Capture the cell that displays the provided text and extract its [x, y] central coordinate. 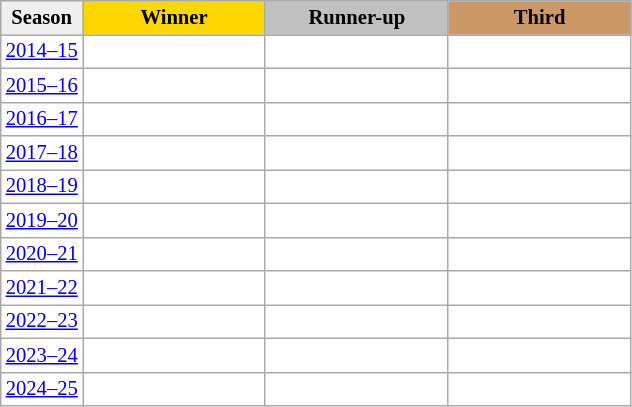
Runner-up [356, 17]
2019–20 [42, 220]
2023–24 [42, 355]
2024–25 [42, 389]
Third [540, 17]
Season [42, 17]
2021–22 [42, 287]
2016–17 [42, 119]
2022–23 [42, 321]
2014–15 [42, 51]
Winner [174, 17]
2018–19 [42, 186]
2017–18 [42, 153]
2020–21 [42, 254]
2015–16 [42, 85]
